Return the [x, y] coordinate for the center point of the cell that contains the specified text.  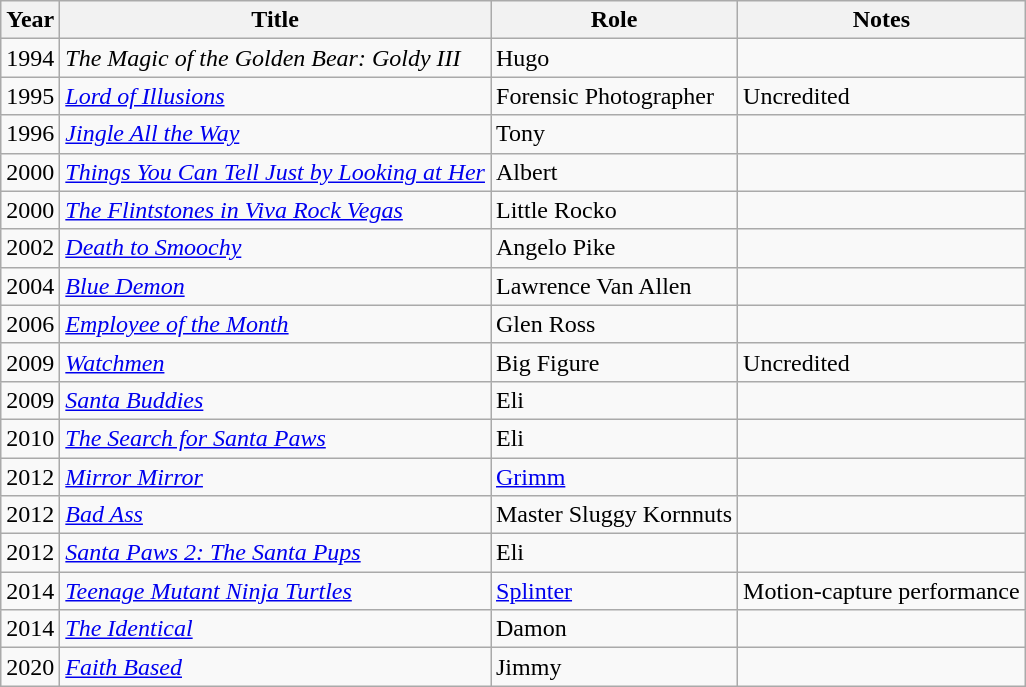
Glen Ross [614, 324]
Splinter [614, 591]
Santa Buddies [276, 400]
Big Figure [614, 362]
2002 [30, 248]
Hugo [614, 58]
The Identical [276, 629]
2006 [30, 324]
Angelo Pike [614, 248]
The Flintstones in Viva Rock Vegas [276, 210]
Lawrence Van Allen [614, 286]
1996 [30, 134]
Watchmen [276, 362]
Albert [614, 172]
Teenage Mutant Ninja Turtles [276, 591]
Damon [614, 629]
Forensic Photographer [614, 96]
Grimm [614, 477]
Year [30, 20]
Motion-capture performance [882, 591]
Jingle All the Way [276, 134]
1994 [30, 58]
Little Rocko [614, 210]
Faith Based [276, 667]
The Search for Santa Paws [276, 438]
The Magic of the Golden Bear: Goldy III [276, 58]
Tony [614, 134]
Title [276, 20]
2004 [30, 286]
Lord of Illusions [276, 96]
Bad Ass [276, 515]
Role [614, 20]
2020 [30, 667]
Mirror Mirror [276, 477]
2010 [30, 438]
Blue Demon [276, 286]
Master Sluggy Kornnuts [614, 515]
1995 [30, 96]
Santa Paws 2: The Santa Pups [276, 553]
Death to Smoochy [276, 248]
Things You Can Tell Just by Looking at Her [276, 172]
Jimmy [614, 667]
Employee of the Month [276, 324]
Notes [882, 20]
